Capture the cell that displays the provided text and extract its (x, y) central coordinate. 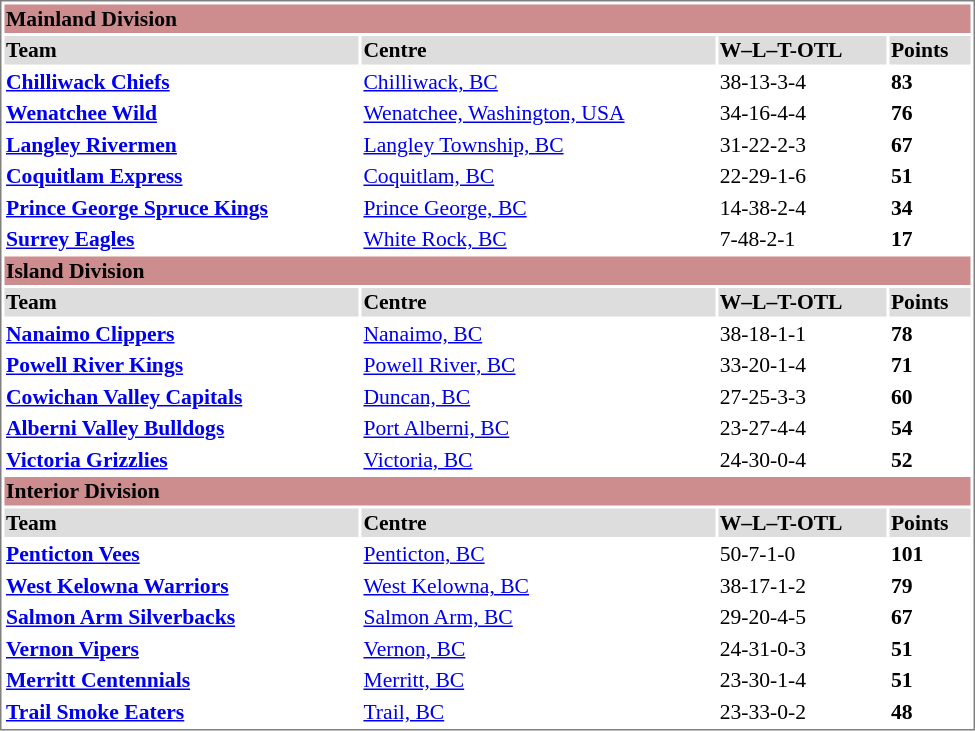
Penticton, BC (538, 554)
Duncan, BC (538, 396)
Interior Division (487, 491)
Prince George Spruce Kings (181, 208)
83 (930, 82)
Nanaimo Clippers (181, 334)
71 (930, 365)
27-25-3-3 (802, 396)
Prince George, BC (538, 208)
White Rock, BC (538, 239)
50-7-1-0 (802, 554)
Coquitlam, BC (538, 176)
Victoria Grizzlies (181, 460)
48 (930, 712)
Nanaimo, BC (538, 334)
Langley Rivermen (181, 144)
Cowichan Valley Capitals (181, 396)
52 (930, 460)
Island Division (487, 270)
Surrey Eagles (181, 239)
34-16-4-4 (802, 113)
22-29-1-6 (802, 176)
Chilliwack Chiefs (181, 82)
Trail, BC (538, 712)
West Kelowna Warriors (181, 586)
38-17-1-2 (802, 586)
78 (930, 334)
38-13-3-4 (802, 82)
Mainland Division (487, 18)
Port Alberni, BC (538, 428)
Merritt Centennials (181, 680)
24-31-0-3 (802, 648)
Salmon Arm, BC (538, 617)
Langley Township, BC (538, 144)
23-30-1-4 (802, 680)
14-38-2-4 (802, 208)
33-20-1-4 (802, 365)
31-22-2-3 (802, 144)
76 (930, 113)
7-48-2-1 (802, 239)
34 (930, 208)
West Kelowna, BC (538, 586)
79 (930, 586)
23-33-0-2 (802, 712)
24-30-0-4 (802, 460)
17 (930, 239)
Victoria, BC (538, 460)
Wenatchee, Washington, USA (538, 113)
Powell River, BC (538, 365)
Salmon Arm Silverbacks (181, 617)
Vernon, BC (538, 648)
101 (930, 554)
Powell River Kings (181, 365)
23-27-4-4 (802, 428)
Wenatchee Wild (181, 113)
60 (930, 396)
54 (930, 428)
38-18-1-1 (802, 334)
Vernon Vipers (181, 648)
Coquitlam Express (181, 176)
Merritt, BC (538, 680)
Trail Smoke Eaters (181, 712)
Penticton Vees (181, 554)
Chilliwack, BC (538, 82)
29-20-4-5 (802, 617)
Alberni Valley Bulldogs (181, 428)
